From the cell containing the given text, extract its center point as [X, Y] coordinate. 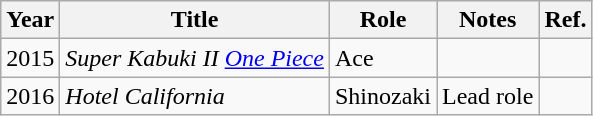
2015 [30, 58]
Year [30, 20]
Role [382, 20]
2016 [30, 96]
Shinozaki [382, 96]
Hotel California [195, 96]
Ace [382, 58]
Lead role [488, 96]
Title [195, 20]
Super Kabuki II One Piece [195, 58]
Notes [488, 20]
Ref. [566, 20]
